Search for the cell housing the specified text and yield its [x, y] center coordinate. 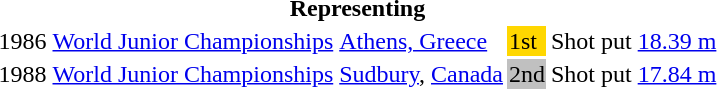
Athens, Greece [422, 41]
2nd [526, 74]
1st [526, 41]
Sudbury, Canada [422, 74]
